Capture the cell that displays the provided text and extract its (x, y) central coordinate. 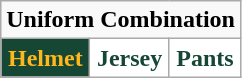
Pants (204, 58)
Uniform Combination (121, 20)
Jersey (130, 58)
Helmet (46, 58)
